Scan for the cell matching the given text and deliver its (X, Y) coordinate at center. 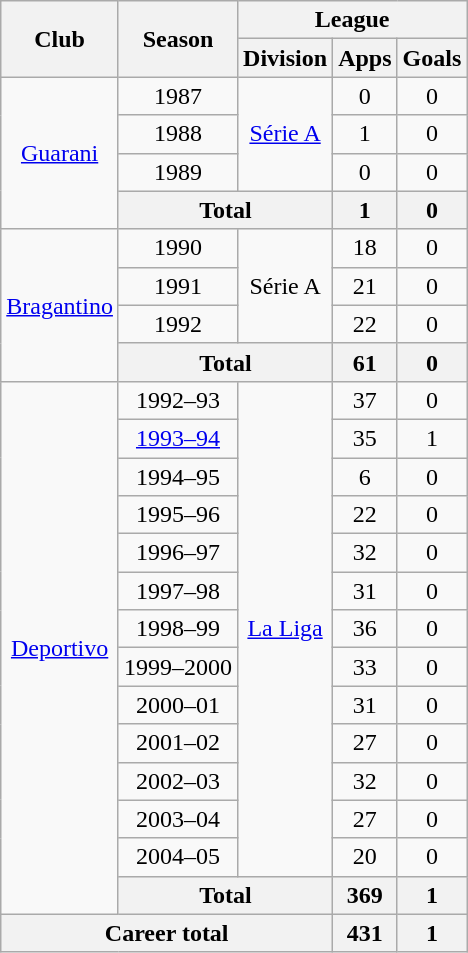
1989 (178, 172)
Bragantino (60, 305)
1997–98 (178, 591)
1987 (178, 96)
20 (365, 857)
Division (286, 58)
2004–05 (178, 857)
Season (178, 39)
37 (365, 400)
1994–95 (178, 477)
2003–04 (178, 819)
33 (365, 667)
1991 (178, 286)
6 (365, 477)
1998–99 (178, 629)
36 (365, 629)
2001–02 (178, 743)
Deportivo (60, 648)
18 (365, 248)
2000–01 (178, 705)
35 (365, 438)
1999–2000 (178, 667)
2002–03 (178, 781)
La Liga (286, 628)
61 (365, 362)
1988 (178, 134)
Apps (365, 58)
369 (365, 895)
1993–94 (178, 438)
1992 (178, 324)
431 (365, 933)
1992–93 (178, 400)
Club (60, 39)
21 (365, 286)
1996–97 (178, 553)
Guarani (60, 153)
1990 (178, 248)
Career total (167, 933)
League (352, 20)
Goals (432, 58)
1995–96 (178, 515)
